Extract the (x, y) coordinate from the center of the cell holding the provided text.  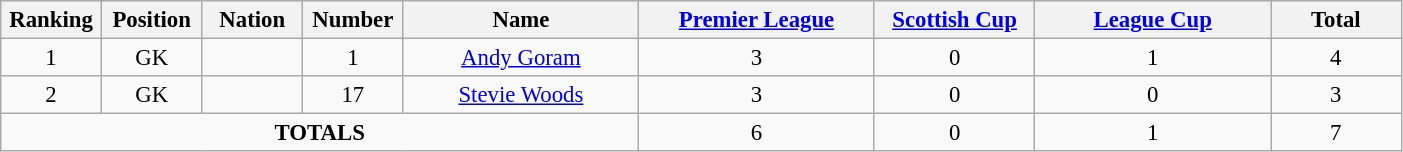
Ranking (52, 20)
4 (1336, 58)
League Cup (1153, 20)
Name (521, 20)
Premier League (757, 20)
Total (1336, 20)
Number (354, 20)
Stevie Woods (521, 95)
Scottish Cup (954, 20)
6 (757, 133)
7 (1336, 133)
Nation (252, 20)
2 (52, 95)
Position (152, 20)
17 (354, 95)
Andy Goram (521, 58)
TOTALS (320, 133)
